Provide the (X, Y) coordinate of the cell's center where the given text is located.  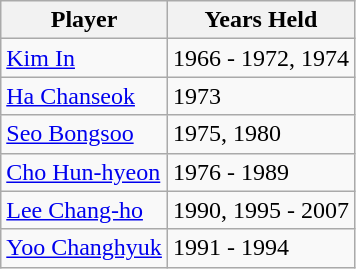
1973 (260, 96)
Yoo Changhyuk (84, 248)
1991 - 1994 (260, 248)
Seo Bongsoo (84, 134)
Lee Chang-ho (84, 210)
1976 - 1989 (260, 172)
Years Held (260, 20)
1975, 1980 (260, 134)
1966 - 1972, 1974 (260, 58)
Ha Chanseok (84, 96)
1990, 1995 - 2007 (260, 210)
Cho Hun-hyeon (84, 172)
Kim In (84, 58)
Player (84, 20)
